For the text-containing cell, return its midpoint in (X, Y) coordinate format. 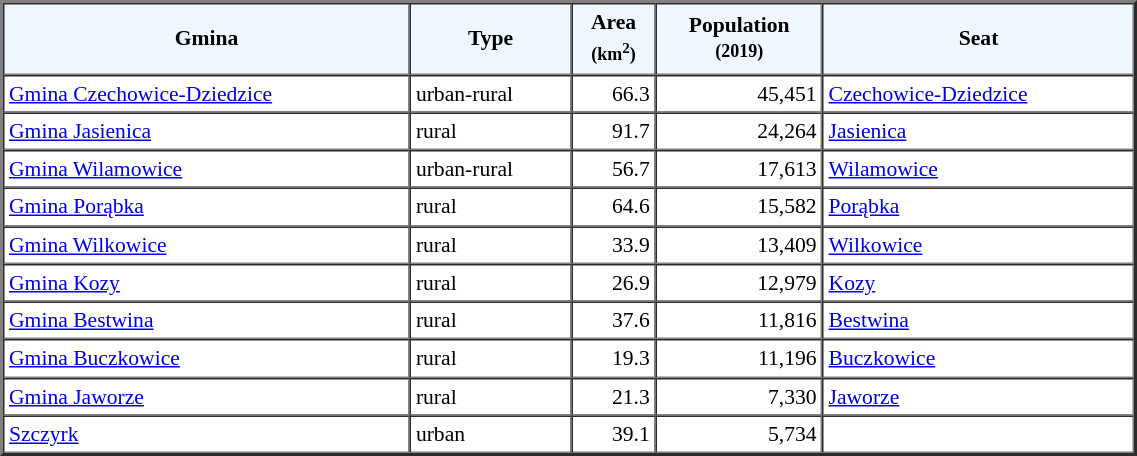
Gmina Bestwina (206, 321)
37.6 (614, 321)
Gmina Wilamowice (206, 169)
Jaworze (979, 396)
Porąbka (979, 207)
Kozy (979, 283)
7,330 (740, 396)
Area(km2) (614, 38)
56.7 (614, 169)
66.3 (614, 93)
Gmina Kozy (206, 283)
urban (490, 434)
33.9 (614, 245)
15,582 (740, 207)
19.3 (614, 359)
Wilkowice (979, 245)
Gmina Jaworze (206, 396)
Gmina Czechowice-Dziedzice (206, 93)
11,816 (740, 321)
12,979 (740, 283)
Seat (979, 38)
Buczkowice (979, 359)
Gmina Porąbka (206, 207)
24,264 (740, 131)
17,613 (740, 169)
Type (490, 38)
Jasienica (979, 131)
5,734 (740, 434)
Gmina Buczkowice (206, 359)
21.3 (614, 396)
Czechowice-Dziedzice (979, 93)
45,451 (740, 93)
Szczyrk (206, 434)
91.7 (614, 131)
Gmina (206, 38)
Bestwina (979, 321)
11,196 (740, 359)
39.1 (614, 434)
26.9 (614, 283)
64.6 (614, 207)
Gmina Wilkowice (206, 245)
Gmina Jasienica (206, 131)
13,409 (740, 245)
Wilamowice (979, 169)
Population(2019) (740, 38)
